Detect which cell encompasses the target text, then output its (X, Y) center coordinate. 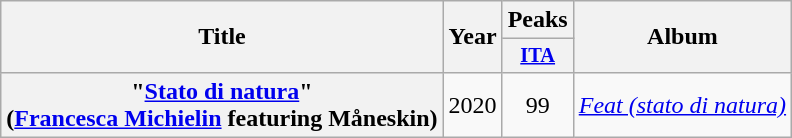
2020 (472, 104)
Year (472, 37)
Feat (stato di natura) (682, 104)
ITA (538, 56)
Title (222, 37)
Album (682, 37)
99 (538, 104)
"Stato di natura"(Francesca Michielin featuring Måneskin) (222, 104)
Peaks (538, 20)
